Scan for the cell matching the given text and deliver its [x, y] coordinate at center. 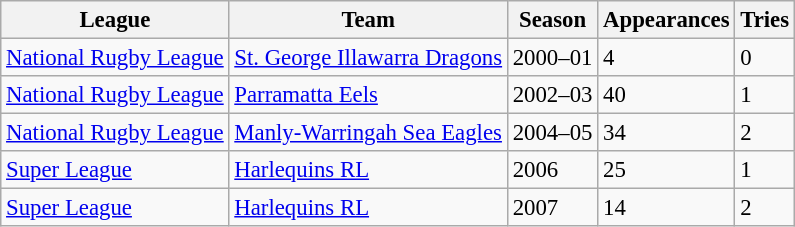
40 [666, 95]
Manly-Warringah Sea Eagles [368, 133]
0 [765, 58]
St. George Illawarra Dragons [368, 58]
League [115, 20]
2007 [552, 208]
25 [666, 170]
2004–05 [552, 133]
2006 [552, 170]
Team [368, 20]
4 [666, 58]
14 [666, 208]
Appearances [666, 20]
34 [666, 133]
Season [552, 20]
Tries [765, 20]
Parramatta Eels [368, 95]
2000–01 [552, 58]
2002–03 [552, 95]
